Output the (x, y) coordinate of the center of the cell containing the given text.  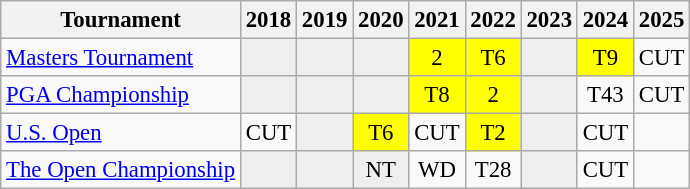
T8 (437, 95)
Masters Tournament (121, 58)
T2 (493, 133)
2020 (381, 20)
Tournament (121, 20)
2022 (493, 20)
T28 (493, 170)
The Open Championship (121, 170)
T9 (605, 58)
2024 (605, 20)
PGA Championship (121, 95)
2021 (437, 20)
U.S. Open (121, 133)
2025 (661, 20)
2018 (268, 20)
WD (437, 170)
NT (381, 170)
2019 (325, 20)
2023 (549, 20)
T43 (605, 95)
